Return (x, y) of the center of cell containing provided text 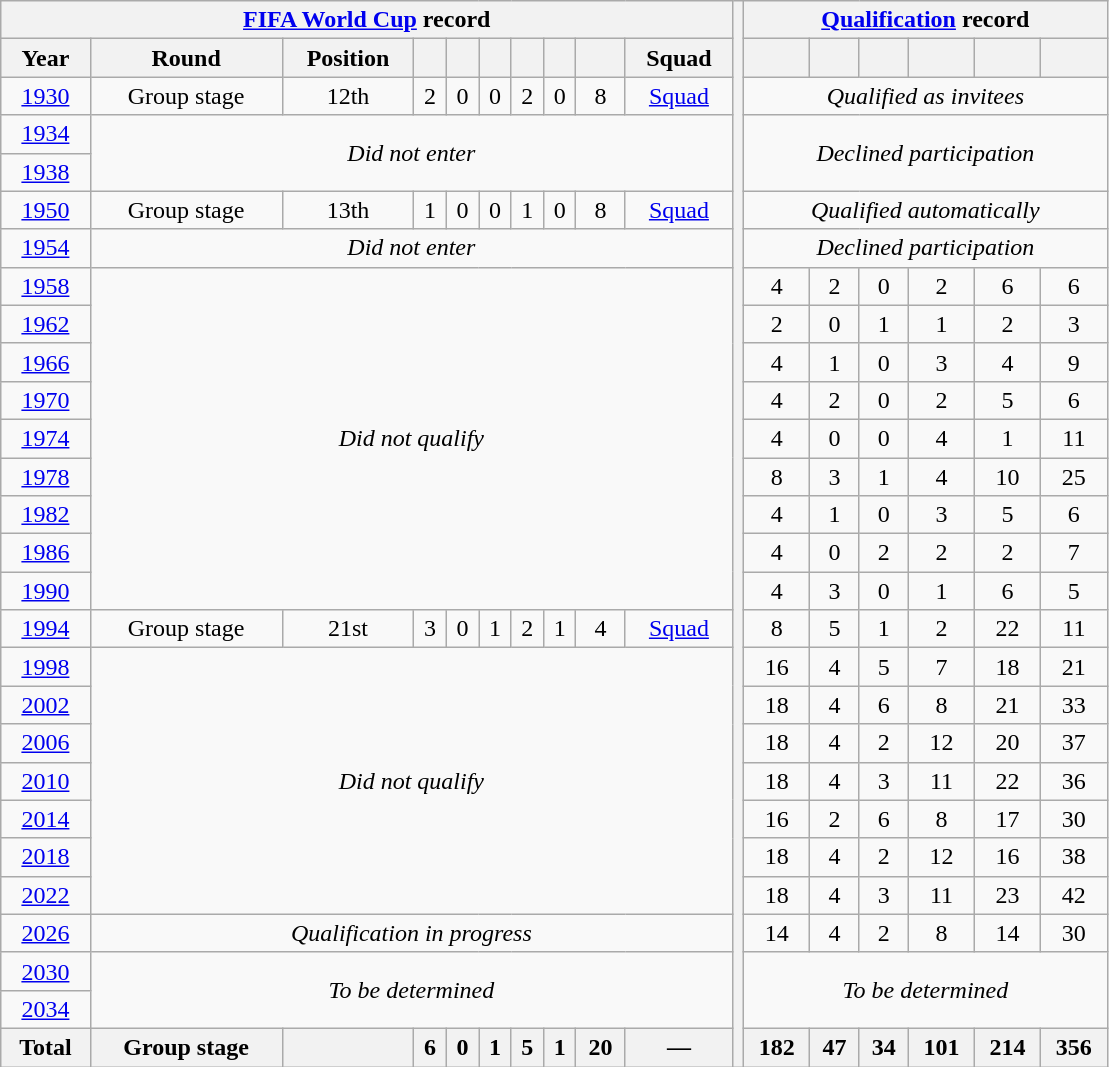
— (678, 1047)
1970 (46, 400)
21st (348, 629)
Qualification in progress (412, 933)
1978 (46, 477)
34 (884, 1047)
1930 (46, 96)
Position (348, 58)
1990 (46, 591)
182 (777, 1047)
FIFA World Cup record (367, 20)
10 (1008, 477)
2030 (46, 971)
1986 (46, 553)
17 (1008, 819)
356 (1074, 1047)
Qualified as invitees (926, 96)
1974 (46, 438)
2034 (46, 1009)
2010 (46, 781)
33 (1074, 705)
47 (834, 1047)
1994 (46, 629)
2006 (46, 743)
Total (46, 1047)
2014 (46, 819)
12th (348, 96)
1962 (46, 324)
13th (348, 210)
Year (46, 58)
1934 (46, 134)
214 (1008, 1047)
1950 (46, 210)
1966 (46, 362)
42 (1074, 895)
2026 (46, 933)
1998 (46, 667)
9 (1074, 362)
2002 (46, 705)
1982 (46, 515)
1938 (46, 172)
37 (1074, 743)
2022 (46, 895)
Round (186, 58)
36 (1074, 781)
38 (1074, 857)
Qualification record (926, 20)
1954 (46, 248)
101 (941, 1047)
23 (1008, 895)
1958 (46, 286)
Qualified automatically (926, 210)
25 (1074, 477)
2018 (46, 857)
